Capture the cell that displays the provided text and extract its [x, y] central coordinate. 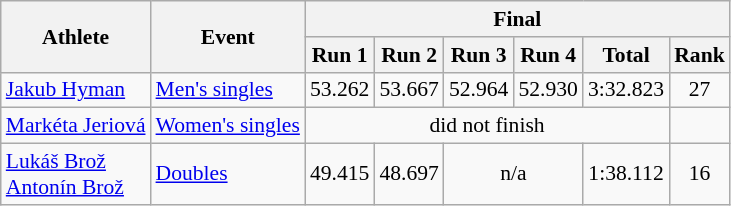
Run 4 [548, 55]
Athlete [76, 36]
Rank [700, 55]
Men's singles [228, 90]
Jakub Hyman [76, 90]
27 [700, 90]
16 [700, 174]
n/a [514, 174]
did not finish [487, 126]
49.415 [340, 174]
3:32.823 [626, 90]
53.262 [340, 90]
1:38.112 [626, 174]
Doubles [228, 174]
52.930 [548, 90]
Event [228, 36]
Women's singles [228, 126]
Markéta Jeriová [76, 126]
Run 3 [478, 55]
Final [518, 19]
Run 2 [408, 55]
52.964 [478, 90]
Total [626, 55]
Lukáš BrožAntonín Brož [76, 174]
Run 1 [340, 55]
53.667 [408, 90]
48.697 [408, 174]
